Return the [x, y] coordinate for the center point of the cell that contains the specified text.  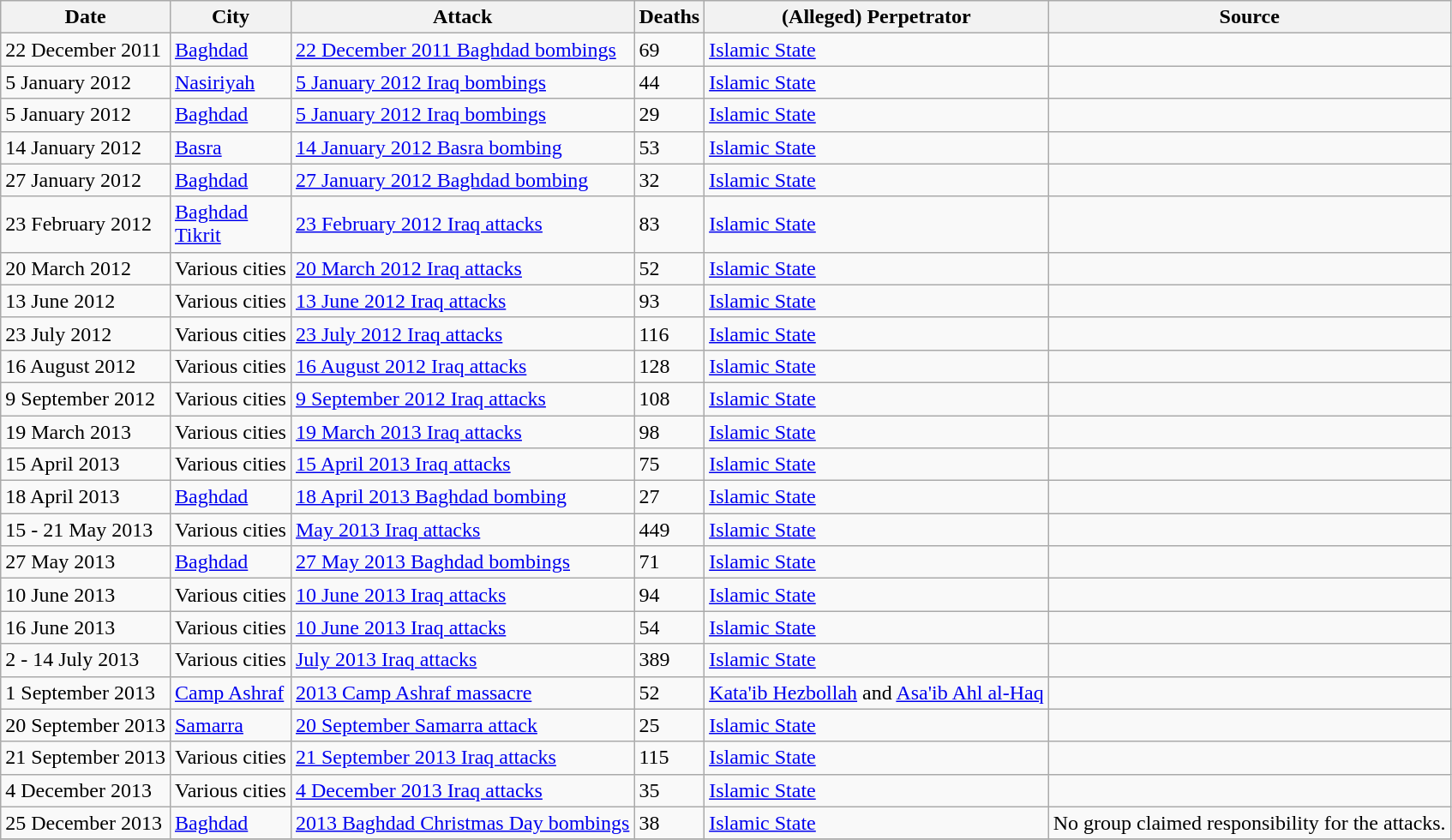
128 [669, 366]
2013 Camp Ashraf massacre [462, 693]
Baghdad Tikrit [230, 225]
15 April 2013 [86, 465]
May 2013 Iraq attacks [462, 530]
4 December 2013 Iraq attacks [462, 790]
20 March 2012 [86, 268]
54 [669, 627]
23 February 2012 [86, 225]
Nasiriyah [230, 82]
Attack [462, 17]
18 April 2013 [86, 497]
Camp Ashraf [230, 693]
23 July 2012 Iraq attacks [462, 333]
69 [669, 50]
27 May 2013 [86, 562]
38 [669, 823]
Source [1250, 17]
23 July 2012 [86, 333]
21 September 2013 Iraq attacks [462, 758]
27 [669, 497]
116 [669, 333]
27 January 2012 [86, 180]
16 June 2013 [86, 627]
115 [669, 758]
15 - 21 May 2013 [86, 530]
July 2013 Iraq attacks [462, 660]
22 December 2011 [86, 50]
Samarra [230, 725]
94 [669, 595]
18 April 2013 Baghdad bombing [462, 497]
Date [86, 17]
1 September 2013 [86, 693]
20 September Samarra attack [462, 725]
53 [669, 147]
16 August 2012 Iraq attacks [462, 366]
13 June 2012 [86, 301]
2013 Baghdad Christmas Day bombings [462, 823]
108 [669, 399]
389 [669, 660]
(Alleged) Perpetrator [877, 17]
71 [669, 562]
35 [669, 790]
27 January 2012 Baghdad bombing [462, 180]
9 September 2012 Iraq attacks [462, 399]
93 [669, 301]
No group claimed responsibility for the attacks. [1250, 823]
9 September 2012 [86, 399]
27 May 2013 Baghdad bombings [462, 562]
4 December 2013 [86, 790]
21 September 2013 [86, 758]
20 March 2012 Iraq attacks [462, 268]
29 [669, 115]
15 April 2013 Iraq attacks [462, 465]
22 December 2011 Baghdad bombings [462, 50]
Kata'ib Hezbollah and Asa'ib Ahl al-Haq [877, 693]
City [230, 17]
14 January 2012 Basra bombing [462, 147]
10 June 2013 [86, 595]
Deaths [669, 17]
449 [669, 530]
19 March 2013 [86, 431]
14 January 2012 [86, 147]
25 [669, 725]
13 June 2012 Iraq attacks [462, 301]
75 [669, 465]
20 September 2013 [86, 725]
98 [669, 431]
2 - 14 July 2013 [86, 660]
44 [669, 82]
83 [669, 225]
Basra [230, 147]
32 [669, 180]
23 February 2012 Iraq attacks [462, 225]
16 August 2012 [86, 366]
25 December 2013 [86, 823]
19 March 2013 Iraq attacks [462, 431]
